Locate the cell with the specified text and output its [X, Y] center coordinate. 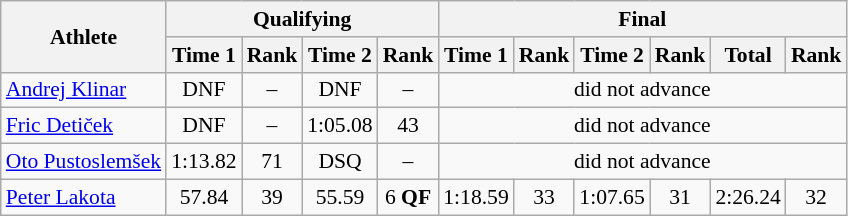
Final [642, 19]
Peter Lakota [84, 197]
32 [816, 197]
57.84 [204, 197]
Total [748, 55]
31 [680, 197]
Oto Pustoslemšek [84, 162]
71 [272, 162]
Fric Detiček [84, 126]
1:18.59 [476, 197]
1:13.82 [204, 162]
2:26.24 [748, 197]
55.59 [340, 197]
Andrej Klinar [84, 90]
43 [408, 126]
1:05.08 [340, 126]
33 [544, 197]
Athlete [84, 36]
1:07.65 [612, 197]
6 QF [408, 197]
DSQ [340, 162]
Qualifying [302, 19]
39 [272, 197]
